Pinpoint the cell where the given text exists, returning its [x, y] midpoint coordinate. 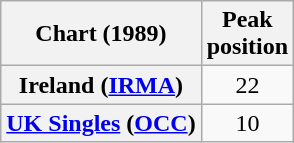
10 [247, 123]
22 [247, 85]
Chart (1989) [101, 34]
Ireland (IRMA) [101, 85]
UK Singles (OCC) [101, 123]
Peakposition [247, 34]
